Detect which cell encompasses the target text, then output its [x, y] center coordinate. 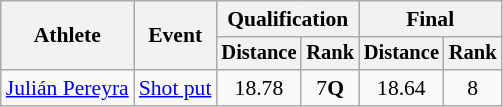
Event [176, 36]
18.64 [402, 88]
7Q [330, 88]
Final [430, 19]
8 [473, 88]
Julián Pereyra [68, 88]
18.78 [258, 88]
Athlete [68, 36]
Shot put [176, 88]
Qualification [287, 19]
